Find where the given text appears and provide that cell's center as (X, Y) coordinate. 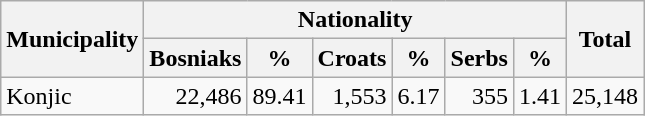
22,486 (196, 96)
Municipality (72, 39)
89.41 (280, 96)
25,148 (606, 96)
355 (479, 96)
Konjic (72, 96)
6.17 (418, 96)
Serbs (479, 58)
Nationality (356, 20)
1,553 (352, 96)
Bosniaks (196, 58)
1.41 (540, 96)
Croats (352, 58)
Total (606, 39)
